Locate the cell with the specified text and output its (X, Y) center coordinate. 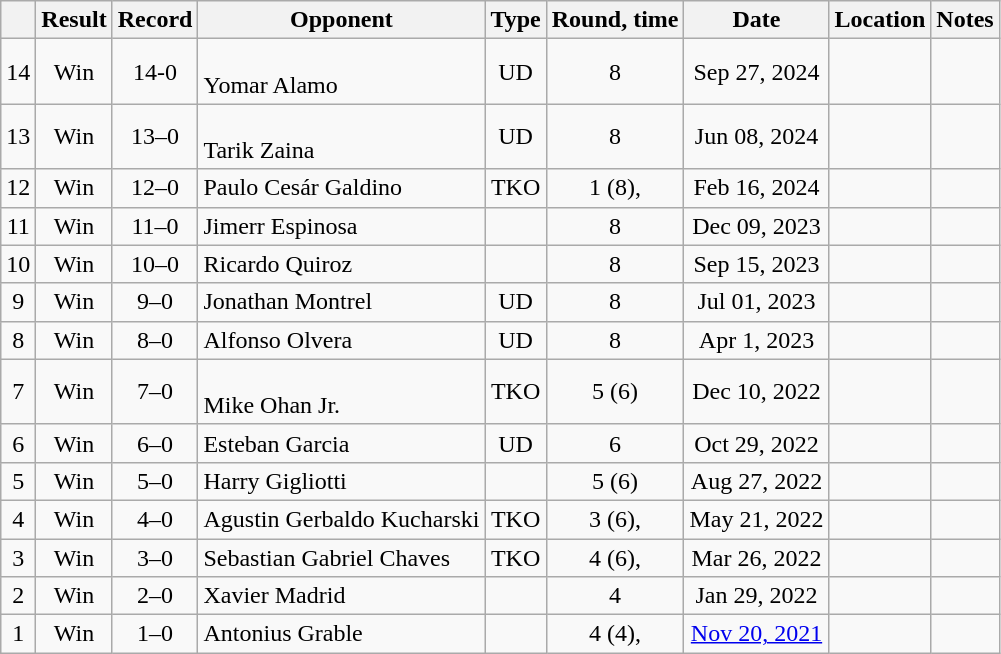
5–0 (155, 481)
Round, time (615, 20)
Alfonso Olvera (342, 340)
7 (18, 392)
Dec 09, 2023 (756, 226)
Jun 08, 2024 (756, 136)
12 (18, 188)
2 (18, 596)
Apr 1, 2023 (756, 340)
Feb 16, 2024 (756, 188)
Sep 27, 2024 (756, 72)
4 (6), (615, 557)
Nov 20, 2021 (756, 634)
Record (155, 20)
3 (6), (615, 519)
12–0 (155, 188)
4 (4), (615, 634)
Esteban Garcia (342, 443)
11 (18, 226)
Notes (965, 20)
13–0 (155, 136)
1 (8), (615, 188)
11–0 (155, 226)
Sebastian Gabriel Chaves (342, 557)
1–0 (155, 634)
Type (516, 20)
Jan 29, 2022 (756, 596)
Paulo Cesár Galdino (342, 188)
Ricardo Quiroz (342, 264)
13 (18, 136)
8–0 (155, 340)
6–0 (155, 443)
Aug 27, 2022 (756, 481)
Harry Gigliotti (342, 481)
Jonathan Montrel (342, 302)
5 (18, 481)
Mike Ohan Jr. (342, 392)
Mar 26, 2022 (756, 557)
Opponent (342, 20)
14 (18, 72)
Oct 29, 2022 (756, 443)
Location (880, 20)
May 21, 2022 (756, 519)
Sep 15, 2023 (756, 264)
Dec 10, 2022 (756, 392)
Result (74, 20)
Yomar Alamo (342, 72)
Date (756, 20)
3–0 (155, 557)
9–0 (155, 302)
Jimerr Espinosa (342, 226)
2–0 (155, 596)
7–0 (155, 392)
10–0 (155, 264)
14-0 (155, 72)
1 (18, 634)
Jul 01, 2023 (756, 302)
9 (18, 302)
3 (18, 557)
10 (18, 264)
Agustin Gerbaldo Kucharski (342, 519)
Antonius Grable (342, 634)
Xavier Madrid (342, 596)
Tarik Zaina (342, 136)
4–0 (155, 519)
